Find where the given text appears and provide that cell's center as (X, Y) coordinate. 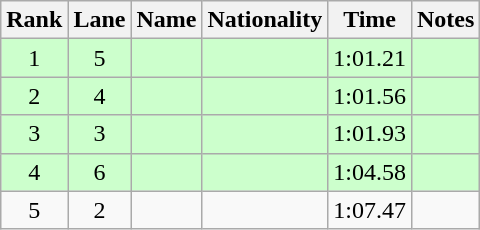
Name (166, 20)
Nationality (265, 20)
1:04.58 (370, 172)
Time (370, 20)
1:01.56 (370, 96)
1:01.93 (370, 134)
Rank (34, 20)
1 (34, 58)
1:07.47 (370, 210)
Lane (100, 20)
Notes (445, 20)
6 (100, 172)
1:01.21 (370, 58)
